Provide the [X, Y] coordinate of the cell's center where the given text is located.  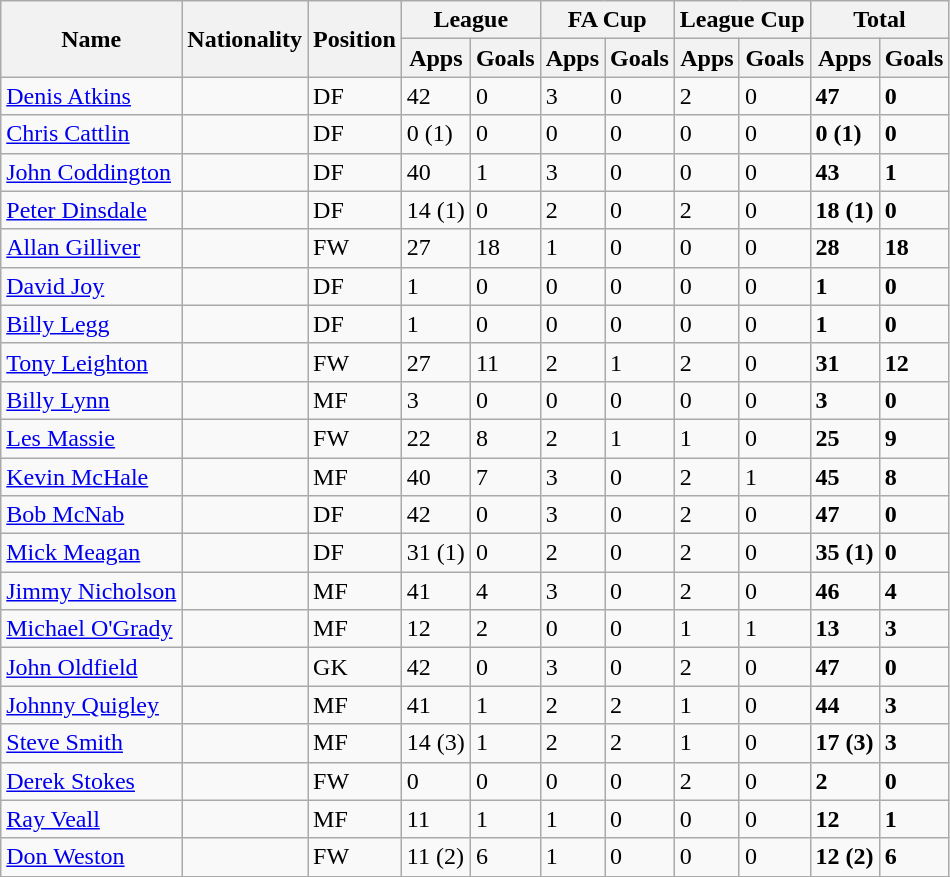
FA Cup [607, 20]
Allan Gilliver [92, 248]
Peter Dinsdale [92, 210]
Mick Meagan [92, 553]
Name [92, 39]
Tony Leighton [92, 362]
Bob McNab [92, 515]
Billy Lynn [92, 400]
Les Massie [92, 438]
League [470, 20]
Michael O'Grady [92, 629]
17 (3) [844, 743]
31 (1) [436, 553]
GK [355, 667]
12 (2) [844, 857]
13 [844, 629]
John Coddington [92, 172]
John Oldfield [92, 667]
Jimmy Nicholson [92, 591]
League Cup [742, 20]
Steve Smith [92, 743]
35 (1) [844, 553]
11 (2) [436, 857]
45 [844, 477]
Chris Cattlin [92, 134]
43 [844, 172]
Billy Legg [92, 324]
14 (1) [436, 210]
31 [844, 362]
14 (3) [436, 743]
Nationality [245, 39]
22 [436, 438]
9 [914, 438]
44 [844, 705]
Ray Veall [92, 819]
25 [844, 438]
7 [505, 477]
Total [880, 20]
David Joy [92, 286]
Position [355, 39]
Don Weston [92, 857]
18 (1) [844, 210]
Kevin McHale [92, 477]
28 [844, 248]
46 [844, 591]
Denis Atkins [92, 96]
Johnny Quigley [92, 705]
Derek Stokes [92, 781]
